For the text-containing cell, return its midpoint in (X, Y) coordinate format. 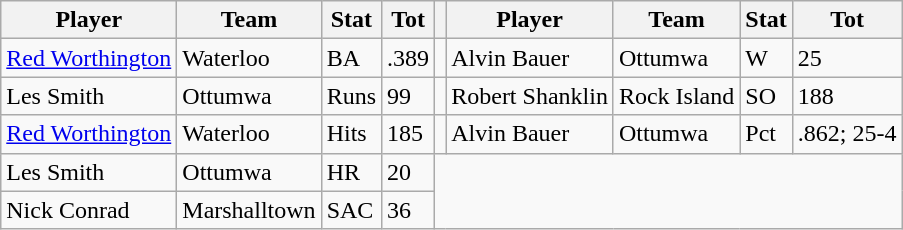
36 (408, 210)
188 (847, 96)
Rock Island (676, 96)
99 (408, 96)
W (766, 58)
.862; 25-4 (847, 134)
SAC (351, 210)
Pct (766, 134)
20 (408, 172)
Runs (351, 96)
185 (408, 134)
BA (351, 58)
SO (766, 96)
HR (351, 172)
Marshalltown (249, 210)
Robert Shanklin (530, 96)
Hits (351, 134)
.389 (408, 58)
25 (847, 58)
Nick Conrad (89, 210)
